Extract the [X, Y] coordinate from the center of the cell holding the provided text.  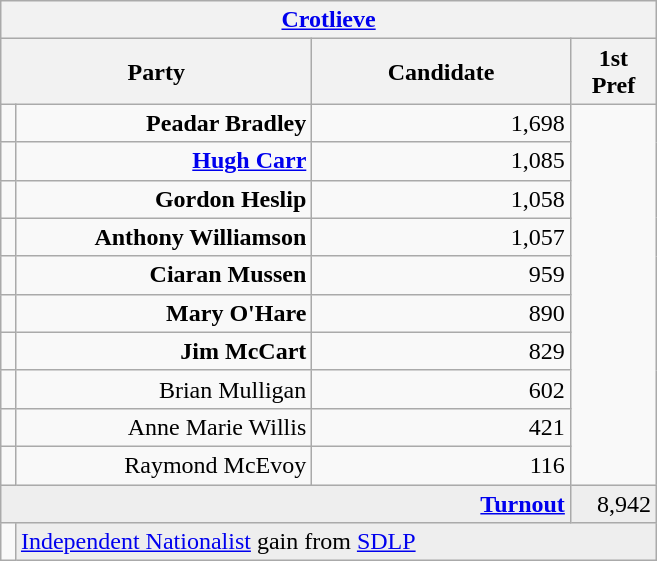
Mary O'Hare [163, 313]
Hugh Carr [163, 161]
Brian Mulligan [163, 389]
Peadar Bradley [163, 123]
Crotlieve [329, 20]
1,698 [442, 123]
829 [442, 351]
959 [442, 275]
421 [442, 427]
1,085 [442, 161]
Turnout [286, 503]
Anne Marie Willis [163, 427]
Candidate [442, 72]
Party [156, 72]
890 [442, 313]
Raymond McEvoy [163, 465]
1st Pref [613, 72]
8,942 [613, 503]
602 [442, 389]
Anthony Williamson [163, 237]
Independent Nationalist gain from SDLP [336, 542]
1,058 [442, 199]
1,057 [442, 237]
Gordon Heslip [163, 199]
Ciaran Mussen [163, 275]
116 [442, 465]
Jim McCart [163, 351]
